Return (x, y) of the center of cell containing provided text 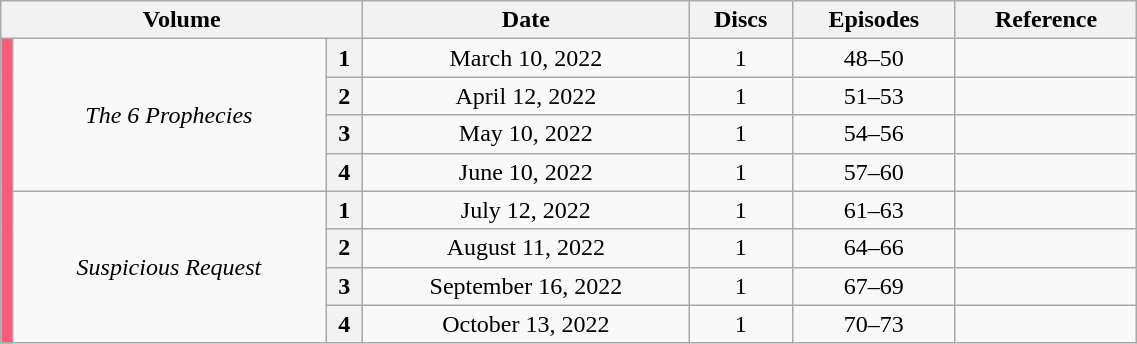
54–56 (874, 134)
June 10, 2022 (526, 172)
August 11, 2022 (526, 248)
57–60 (874, 172)
The 6 Prophecies (169, 115)
Episodes (874, 20)
Date (526, 20)
51–53 (874, 96)
67–69 (874, 286)
May 10, 2022 (526, 134)
Suspicious Request (169, 267)
April 12, 2022 (526, 96)
October 13, 2022 (526, 324)
July 12, 2022 (526, 210)
61–63 (874, 210)
70–73 (874, 324)
Reference (1046, 20)
64–66 (874, 248)
September 16, 2022 (526, 286)
Discs (740, 20)
48–50 (874, 58)
March 10, 2022 (526, 58)
Volume (182, 20)
